Capture the cell that displays the provided text and extract its [X, Y] central coordinate. 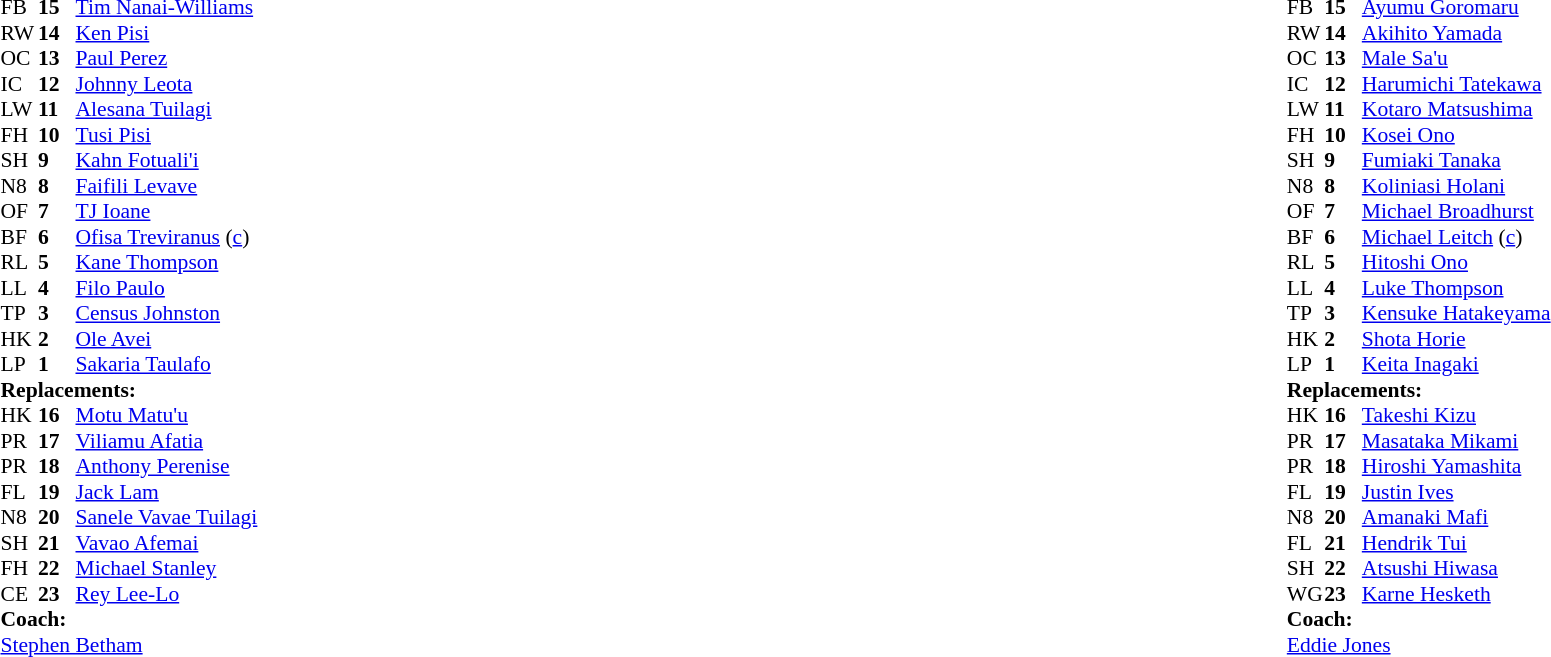
Hendrik Tui [1456, 543]
Paul Perez [167, 59]
Ofisa Treviranus (c) [167, 237]
Anthony Perenise [167, 467]
Kane Thompson [167, 263]
Vavao Afemai [167, 543]
Michael Broadhurst [1456, 211]
TJ Ioane [167, 211]
Sakaria Taulafo [167, 365]
Justin Ives [1456, 492]
Sanele Vavae Tuilagi [167, 517]
Hiroshi Yamashita [1456, 467]
CE [19, 594]
Atsushi Hiwasa [1456, 569]
Kensuke Hatakeyama [1456, 313]
Keita Inagaki [1456, 365]
Ken Pisi [167, 33]
Motu Matu'u [167, 415]
Tusi Pisi [167, 135]
Koliniasi Holani [1456, 186]
Alesana Tuilagi [167, 109]
Akihito Yamada [1456, 33]
Harumichi Tatekawa [1456, 84]
Rey Lee-Lo [167, 594]
Johnny Leota [167, 84]
Kahn Fotuali'i [167, 161]
Hitoshi Ono [1456, 263]
Filo Paulo [167, 288]
Faifili Levave [167, 186]
Census Johnston [167, 313]
Ole Avei [167, 339]
Karne Hesketh [1456, 594]
Viliamu Afatia [167, 441]
Michael Leitch (c) [1456, 237]
Shota Horie [1456, 339]
Masataka Mikami [1456, 441]
WG [1306, 594]
Takeshi Kizu [1456, 415]
Luke Thompson [1456, 288]
Amanaki Mafi [1456, 517]
Fumiaki Tanaka [1456, 161]
Michael Stanley [167, 569]
Jack Lam [167, 492]
Kotaro Matsushima [1456, 109]
Kosei Ono [1456, 135]
Male Sa'u [1456, 59]
